Extract the (X, Y) coordinate from the center of the cell holding the provided text.  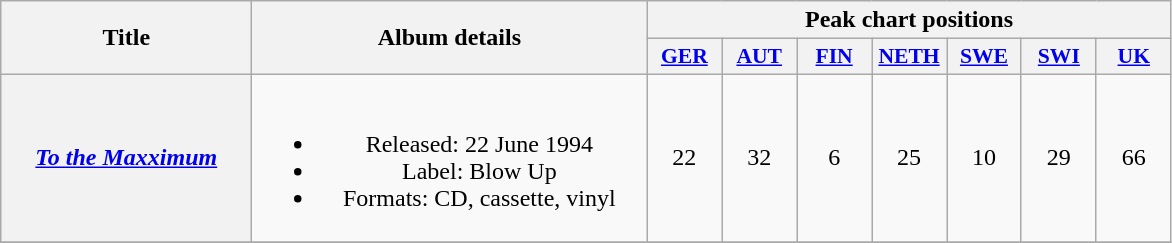
32 (760, 158)
GER (684, 57)
66 (1134, 158)
AUT (760, 57)
NETH (910, 57)
FIN (834, 57)
Released: 22 June 1994Label: Blow UpFormats: CD, cassette, vinyl (450, 158)
SWE (984, 57)
25 (910, 158)
To the Maxximum (126, 158)
Album details (450, 38)
6 (834, 158)
22 (684, 158)
Title (126, 38)
UK (1134, 57)
SWI (1058, 57)
10 (984, 158)
29 (1058, 158)
Peak chart positions (909, 20)
